Search for the cell housing the specified text and yield its [X, Y] center coordinate. 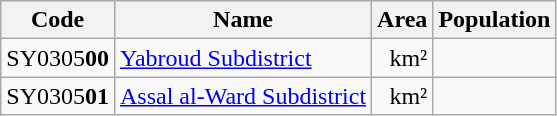
Code [58, 20]
Name [242, 20]
Population [494, 20]
SY030501 [58, 96]
Area [402, 20]
SY030500 [58, 58]
Assal al-Ward Subdistrict [242, 96]
Yabroud Subdistrict [242, 58]
